Identify which cell holds the provided text, then report its [x, y] central coordinate. 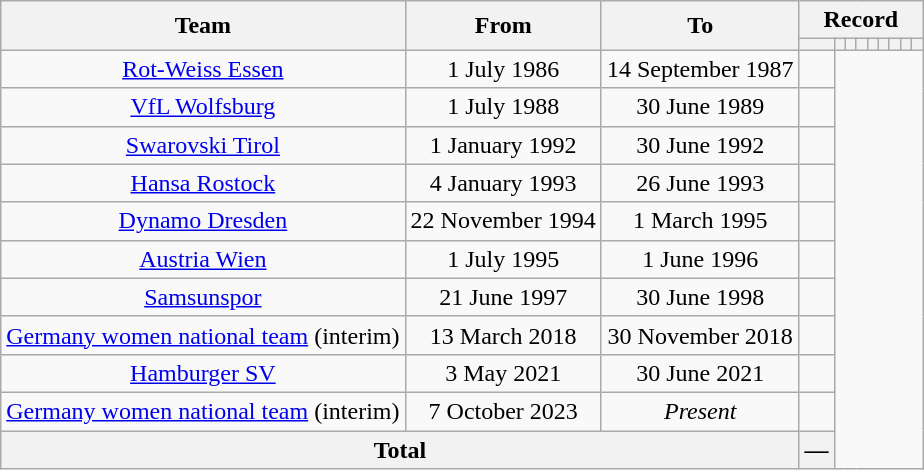
4 January 1993 [503, 183]
26 June 1993 [700, 183]
30 June 1989 [700, 107]
Dynamo Dresden [203, 221]
To [700, 26]
Rot-Weiss Essen [203, 69]
14 September 1987 [700, 69]
From [503, 26]
30 June 2021 [700, 373]
— [816, 449]
30 June 1998 [700, 297]
Hansa Rostock [203, 183]
1 July 1995 [503, 259]
1 June 1996 [700, 259]
1 July 1988 [503, 107]
3 May 2021 [503, 373]
VfL Wolfsburg [203, 107]
22 November 1994 [503, 221]
Record [861, 20]
30 June 1992 [700, 145]
1 January 1992 [503, 145]
1 March 1995 [700, 221]
Austria Wien [203, 259]
Samsunspor [203, 297]
30 November 2018 [700, 335]
Total [400, 449]
Swarovski Tirol [203, 145]
21 June 1997 [503, 297]
Present [700, 411]
13 March 2018 [503, 335]
7 October 2023 [503, 411]
Team [203, 26]
Hamburger SV [203, 373]
1 July 1986 [503, 69]
